Pinpoint the cell where the given text exists, returning its (x, y) midpoint coordinate. 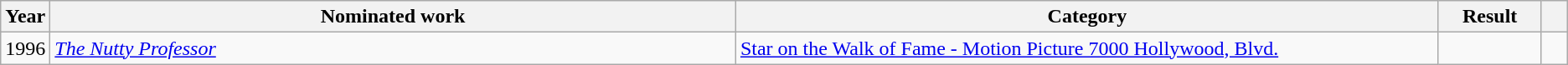
1996 (25, 48)
Category (1087, 17)
Nominated work (394, 17)
Result (1489, 17)
The Nutty Professor (394, 48)
Year (25, 17)
Star on the Walk of Fame - Motion Picture 7000 Hollywood, Blvd. (1087, 48)
